Detect which cell encompasses the target text, then output its (x, y) center coordinate. 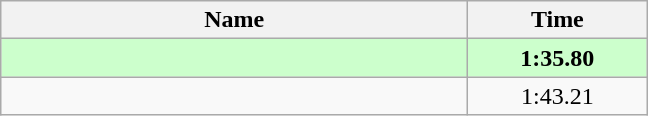
1:35.80 (558, 58)
1:43.21 (558, 96)
Name (234, 20)
Time (558, 20)
